Scan for the cell matching the given text and deliver its [x, y] coordinate at center. 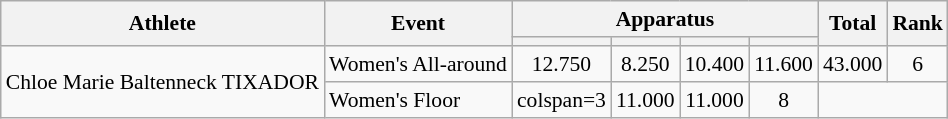
11.600 [784, 64]
Apparatus [665, 19]
colspan=3 [562, 100]
43.000 [852, 64]
8.250 [646, 64]
Event [418, 24]
Women's All-around [418, 64]
8 [784, 100]
Women's Floor [418, 100]
Rank [918, 24]
10.400 [714, 64]
Chloe Marie Baltenneck TIXADOR [162, 82]
Total [852, 24]
12.750 [562, 64]
6 [918, 64]
Athlete [162, 24]
